Output the (X, Y) coordinate of the center of the cell containing the given text.  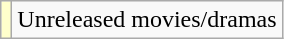
Unreleased movies/dramas (147, 20)
